Return [X, Y] of the center of cell containing provided text 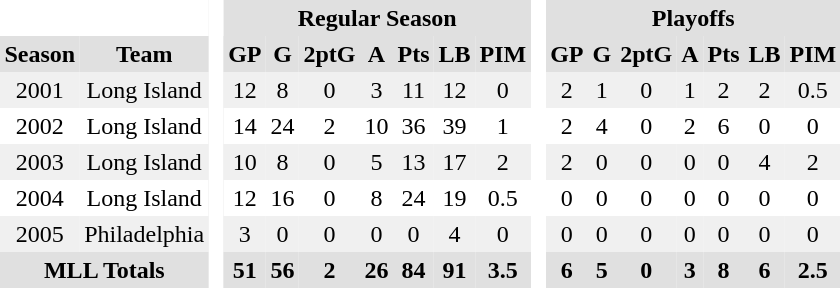
MLL Totals [104, 270]
84 [414, 270]
2005 [40, 234]
14 [245, 126]
Philadelphia [144, 234]
3.5 [503, 270]
Season [40, 54]
26 [376, 270]
51 [245, 270]
56 [282, 270]
2004 [40, 198]
39 [454, 126]
19 [454, 198]
13 [414, 162]
2001 [40, 90]
16 [282, 198]
91 [454, 270]
PIM [503, 54]
2002 [40, 126]
Regular Season [378, 18]
17 [454, 162]
0.5 [503, 198]
Team [144, 54]
11 [414, 90]
2003 [40, 162]
36 [414, 126]
